Return the [X, Y] coordinate for the center point of the cell that contains the specified text.  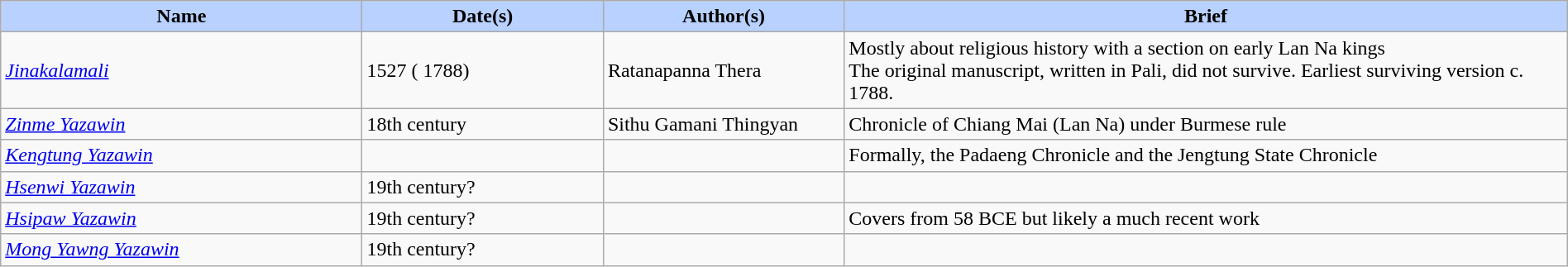
Ratanapanna Thera [723, 70]
Chronicle of Chiang Mai (Lan Na) under Burmese rule [1206, 124]
Author(s) [723, 17]
Name [182, 17]
Kengtung Yazawin [182, 155]
Date(s) [483, 17]
Hsipaw Yazawin [182, 218]
Covers from 58 BCE but likely a much recent work [1206, 218]
Formally, the Padaeng Chronicle and the Jengtung State Chronicle [1206, 155]
Hsenwi Yazawin [182, 187]
Zinme Yazawin [182, 124]
18th century [483, 124]
Sithu Gamani Thingyan [723, 124]
Mong Yawng Yazawin [182, 250]
Jinakalamali [182, 70]
1527 ( 1788) [483, 70]
Brief [1206, 17]
